For the text-containing cell, return its midpoint in [x, y] coordinate format. 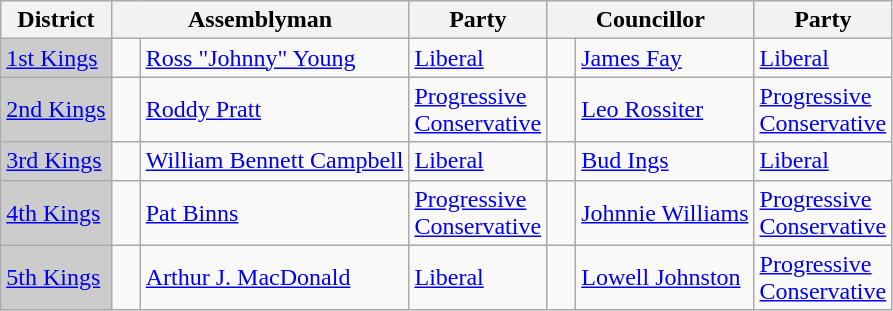
Leo Rossiter [665, 110]
Assemblyman [260, 20]
William Bennett Campbell [274, 161]
Councillor [650, 20]
Arthur J. MacDonald [274, 278]
Lowell Johnston [665, 278]
Johnnie Williams [665, 212]
1st Kings [56, 58]
5th Kings [56, 278]
District [56, 20]
Ross "Johnny" Young [274, 58]
3rd Kings [56, 161]
Pat Binns [274, 212]
Bud Ings [665, 161]
2nd Kings [56, 110]
4th Kings [56, 212]
James Fay [665, 58]
Roddy Pratt [274, 110]
